Pinpoint the cell where the given text exists, returning its [x, y] midpoint coordinate. 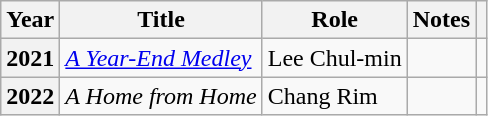
A Year-End Medley [161, 58]
2022 [30, 96]
2021 [30, 58]
Year [30, 20]
Role [334, 20]
Lee Chul-min [334, 58]
Notes [441, 20]
A Home from Home [161, 96]
Title [161, 20]
Chang Rim [334, 96]
